From the cell containing the given text, extract its center point as (x, y) coordinate. 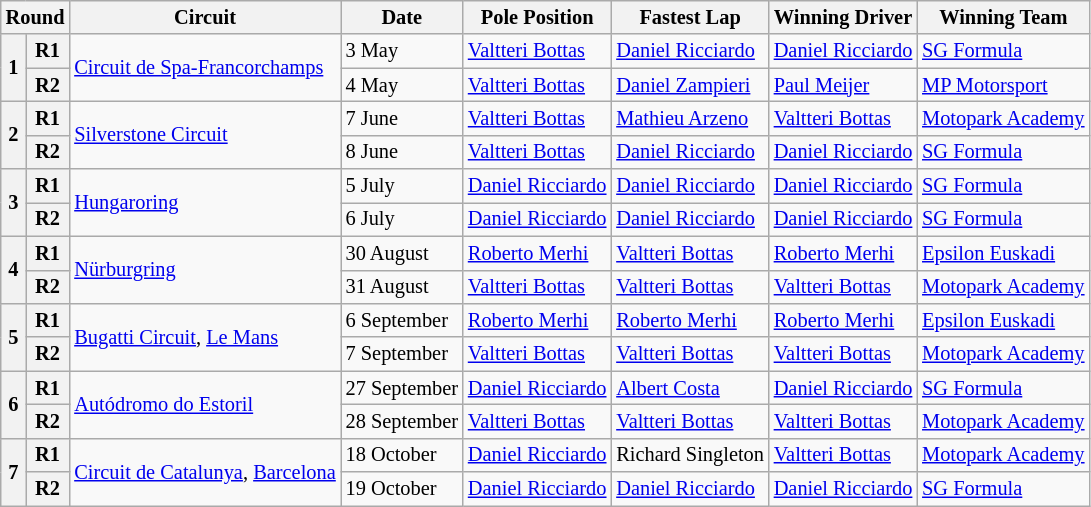
27 September (402, 388)
Daniel Zampieri (690, 85)
28 September (402, 421)
5 July (402, 186)
30 August (402, 253)
8 June (402, 152)
6 July (402, 219)
Mathieu Arzeno (690, 118)
3 (14, 202)
Fastest Lap (690, 17)
Circuit de Catalunya, Barcelona (204, 472)
MP Motorsport (1003, 85)
Winning Driver (843, 17)
Autódromo do Estoril (204, 404)
Date (402, 17)
7 June (402, 118)
5 (14, 336)
18 October (402, 455)
Nürburgring (204, 270)
Silverstone Circuit (204, 134)
Hungaroring (204, 202)
19 October (402, 489)
Paul Meijer (843, 85)
1 (14, 68)
6 September (402, 320)
Albert Costa (690, 388)
2 (14, 134)
3 May (402, 51)
Pole Position (537, 17)
Circuit de Spa-Francorchamps (204, 68)
4 May (402, 85)
Bugatti Circuit, Le Mans (204, 336)
6 (14, 404)
7 September (402, 354)
Richard Singleton (690, 455)
31 August (402, 287)
Round (36, 17)
7 (14, 472)
Circuit (204, 17)
Winning Team (1003, 17)
4 (14, 270)
